Return (x, y) of the center of cell containing provided text 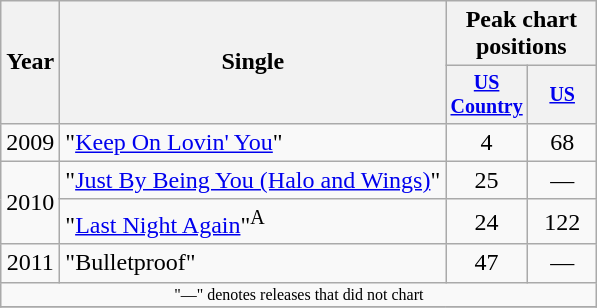
2009 (30, 142)
"Keep On Lovin' You" (253, 142)
47 (487, 263)
Peak chartpositions (522, 34)
25 (487, 180)
"Bulletproof" (253, 263)
"Just By Being You (Halo and Wings)" (253, 180)
2011 (30, 263)
2010 (30, 202)
"Last Night Again"A (253, 222)
US Country (487, 94)
US (562, 94)
Year (30, 62)
122 (562, 222)
"—" denotes releases that did not chart (299, 294)
24 (487, 222)
68 (562, 142)
4 (487, 142)
Single (253, 62)
